Identify which cell holds the provided text, then report its (X, Y) central coordinate. 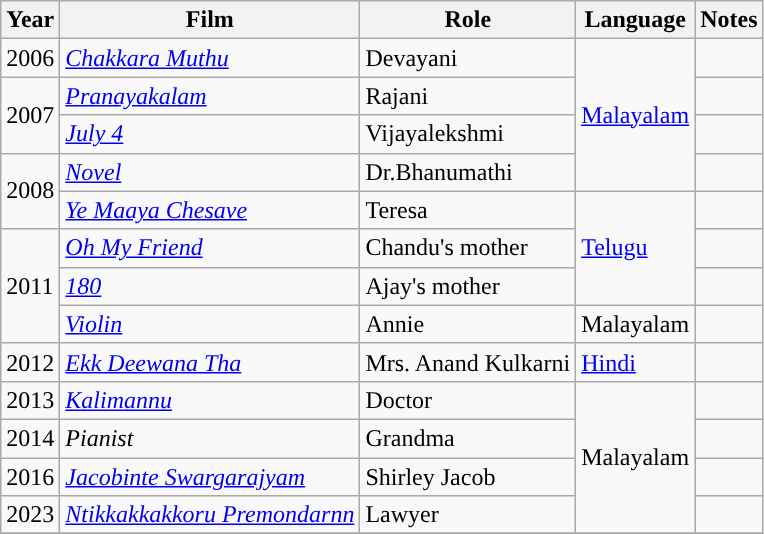
Dr.Bhanumathi (468, 172)
Devayani (468, 58)
Notes (729, 20)
2011 (30, 286)
2023 (30, 515)
Oh My Friend (210, 248)
July 4 (210, 134)
Pianist (210, 438)
Vijayalekshmi (468, 134)
2007 (30, 115)
Kalimannu (210, 400)
Chandu's mother (468, 248)
Telugu (636, 248)
Language (636, 20)
Role (468, 20)
Grandma (468, 438)
2012 (30, 362)
Pranayakalam (210, 96)
Film (210, 20)
Rajani (468, 96)
Chakkara Muthu (210, 58)
2006 (30, 58)
Teresa (468, 210)
Novel (210, 172)
2016 (30, 477)
Mrs. Anand Kulkarni (468, 362)
Annie (468, 324)
Year (30, 20)
2008 (30, 191)
Doctor (468, 400)
180 (210, 286)
2013 (30, 400)
Lawyer (468, 515)
Shirley Jacob (468, 477)
Violin (210, 324)
Ye Maaya Chesave (210, 210)
Ajay's mother (468, 286)
Jacobinte Swargarajyam (210, 477)
Hindi (636, 362)
2014 (30, 438)
Ntikkakkakkoru Premondarnn (210, 515)
Ekk Deewana Tha (210, 362)
